Output the (X, Y) coordinate of the center of the cell containing the given text.  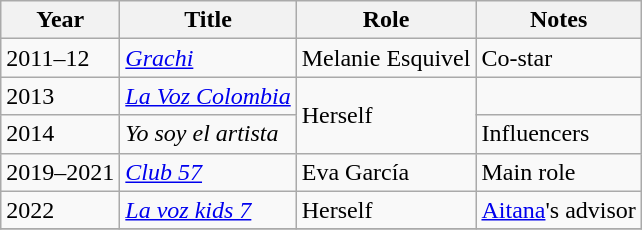
Title (208, 20)
Influencers (558, 134)
2019–2021 (60, 172)
Melanie Esquivel (386, 58)
Eva García (386, 172)
Club 57 (208, 172)
Aitana's advisor (558, 210)
Grachi (208, 58)
Co-star (558, 58)
2011–12 (60, 58)
Role (386, 20)
Main role (558, 172)
Yo soy el artista (208, 134)
Year (60, 20)
2013 (60, 96)
La voz kids 7 (208, 210)
2022 (60, 210)
La Voz Colombia (208, 96)
2014 (60, 134)
Notes (558, 20)
